From the cell containing the given text, extract its center point as (X, Y) coordinate. 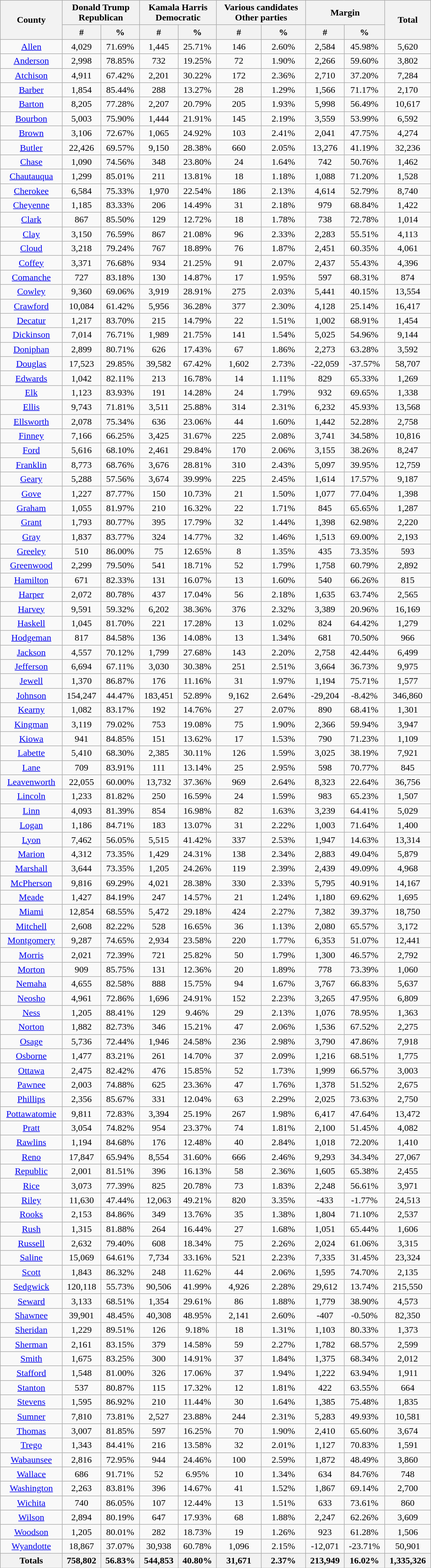
5,029 (407, 811)
82.58% (120, 984)
10,084 (81, 306)
983 (325, 796)
15.85% (197, 1070)
4,128 (325, 306)
77.28% (120, 104)
1,003 (325, 825)
20.96% (364, 609)
68.84% (364, 205)
29.18% (197, 912)
1,429 (159, 854)
Pottawatomie (31, 1113)
89.51% (120, 1330)
83.33% (120, 205)
9,293 (325, 1157)
47.64% (364, 1113)
66.83% (364, 984)
67.11% (120, 667)
20.79% (197, 104)
13,554 (407, 292)
681 (325, 638)
23,324 (407, 1258)
75.34% (120, 422)
1.71% (284, 508)
72.20% (364, 1143)
Anderson (31, 61)
1.54% (284, 335)
2,894 (81, 1517)
748 (407, 1474)
633 (325, 1503)
9,360 (81, 292)
664 (407, 1388)
Various candidatesOther parties (261, 13)
25.88% (197, 407)
1,315 (81, 1229)
Total (407, 20)
2,892 (407, 566)
11,630 (81, 1200)
5,025 (325, 335)
14.58% (197, 1344)
2,207 (159, 104)
314 (239, 407)
16.07% (197, 580)
1,422 (407, 205)
Kearny (31, 710)
2.59% (284, 1460)
59.60% (364, 61)
70 (239, 1431)
76.68% (120, 263)
68 (239, 1517)
84.58% (120, 638)
1,477 (81, 1056)
5,879 (407, 854)
2,080 (325, 926)
890 (325, 710)
1,442 (325, 422)
13.07% (197, 825)
27.68% (197, 652)
820 (239, 1200)
30,938 (159, 1546)
70.83% (364, 1445)
10 (239, 1474)
Neosho (31, 998)
Wyandotte (31, 1546)
6.95% (197, 1474)
395 (159, 522)
64.42% (364, 623)
2,385 (159, 753)
2.39% (284, 868)
2.20% (284, 652)
Trego (31, 1445)
Cowley (31, 292)
8,205 (81, 104)
65.38% (364, 1171)
17.32% (197, 1388)
2,998 (81, 61)
Jackson (31, 652)
143 (239, 652)
24.26% (197, 868)
85.01% (120, 176)
46.57% (364, 955)
Montgomery (31, 941)
1,577 (407, 681)
1,946 (159, 1041)
76.71% (120, 335)
2,141 (239, 1315)
2.28% (284, 1287)
25.19% (197, 1113)
220 (239, 941)
80.78% (120, 594)
63.55% (364, 1388)
18,867 (81, 1546)
377 (239, 306)
1.73% (284, 1070)
82,350 (407, 1315)
83.15% (120, 1344)
5,736 (81, 1041)
19 (239, 1532)
18,750 (407, 912)
244 (239, 1416)
82 (239, 811)
71.64% (364, 825)
824 (325, 623)
Rush (31, 1229)
2.08% (284, 436)
2,461 (159, 450)
37.36% (197, 782)
17.43% (197, 349)
69.00% (364, 537)
13.74% (364, 1287)
81.97% (120, 508)
-433 (325, 1200)
130 (159, 277)
1,513 (325, 537)
41.42% (197, 839)
205 (239, 104)
24.31% (197, 854)
52.89% (197, 696)
75.48% (364, 1402)
115 (159, 1388)
Morton (31, 969)
5,410 (81, 753)
Wallace (31, 1474)
1,837 (81, 537)
1,279 (407, 623)
23.06% (197, 422)
1.46% (284, 537)
-12,071 (325, 1546)
81.51% (120, 1171)
5,003 (81, 119)
15,069 (81, 1258)
9,743 (81, 407)
58,707 (407, 364)
25.82% (197, 955)
12.44% (197, 1503)
15.75% (197, 984)
Morris (31, 955)
52.28% (364, 422)
Stevens (31, 1402)
Stafford (31, 1373)
9,287 (81, 941)
3,919 (159, 292)
2,675 (407, 1085)
66.57% (364, 1070)
1.02% (284, 623)
1,696 (159, 998)
28.81% (197, 465)
2.19% (284, 119)
Decatur (31, 320)
Gray (31, 537)
2.03% (284, 292)
68.91% (364, 320)
1.35% (284, 551)
84.86% (120, 1215)
29.61% (197, 1301)
81.88% (120, 1229)
326 (159, 1373)
3,676 (159, 465)
348 (159, 162)
23.58% (197, 941)
2,170 (407, 90)
3,133 (81, 1301)
72 (239, 61)
5,288 (81, 479)
81.70% (120, 623)
65.57% (364, 926)
300 (159, 1359)
Butler (31, 147)
349 (159, 1215)
80.33% (364, 1330)
1,002 (325, 320)
81.39% (120, 811)
Lane (31, 768)
86.05% (120, 1503)
18.71% (197, 566)
Pratt (31, 1128)
24.92% (197, 133)
738 (325, 220)
36.28% (197, 306)
1,882 (81, 1027)
1.89% (284, 969)
817 (81, 638)
2,283 (325, 234)
206 (159, 205)
2,883 (325, 854)
82.42% (120, 1070)
Atchison (31, 75)
69.14% (364, 1488)
Rice (31, 1186)
1,045 (81, 623)
65.44% (364, 1229)
40.91% (364, 883)
24,513 (407, 1200)
73.63% (364, 1099)
2.95% (284, 768)
45.98% (364, 47)
660 (239, 147)
4,312 (81, 854)
753 (159, 724)
21.08% (197, 234)
41.99% (197, 1287)
2,072 (81, 594)
81.85% (120, 1431)
Norton (31, 1027)
3,218 (81, 249)
9.18% (197, 1330)
41 (239, 1488)
16.78% (197, 378)
82.22% (120, 926)
48.45% (120, 1315)
16.65% (197, 926)
75.90% (120, 119)
1,758 (325, 566)
544,853 (159, 1560)
22,426 (81, 147)
2,003 (81, 1085)
59 (239, 1344)
721 (159, 955)
346,860 (407, 696)
Comanche (31, 277)
72.78% (364, 220)
51.45% (364, 1128)
14.87% (197, 277)
221 (159, 623)
-29,204 (325, 696)
213,949 (325, 1560)
Wilson (31, 1517)
1.84% (284, 1359)
59.32% (120, 609)
87.77% (120, 494)
79.50% (120, 566)
Finney (31, 436)
2,537 (407, 1215)
Geary (31, 479)
68.57% (364, 1344)
Margin (345, 13)
14.70% (197, 1056)
61.06% (364, 1243)
1,462 (407, 162)
25 (239, 768)
56.61% (364, 1186)
6,694 (81, 667)
Graham (31, 508)
14.63% (364, 839)
17.28% (197, 623)
3,265 (325, 998)
47.95% (364, 998)
-1.77% (364, 1200)
1,185 (81, 205)
84.41% (120, 1445)
1,060 (407, 969)
1,799 (159, 652)
-23.71% (364, 1546)
2.73% (284, 364)
2,934 (159, 941)
71.69% (120, 47)
2.29% (284, 1099)
5,283 (325, 1416)
1,591 (407, 1445)
2,273 (325, 349)
860 (407, 1503)
23.37% (197, 1128)
75.71% (364, 681)
1,444 (159, 119)
17.79% (197, 522)
267 (239, 1113)
236 (239, 1041)
Smith (31, 1359)
60.78% (197, 1546)
35 (239, 1215)
1,528 (407, 176)
2.30% (284, 306)
3,971 (407, 1186)
1,536 (325, 1027)
56.05% (120, 839)
732 (159, 61)
1.77% (284, 941)
1,911 (407, 1373)
647 (159, 1517)
Barton (31, 104)
28 (239, 90)
2.09% (284, 1056)
192 (159, 710)
80.01% (120, 1532)
Labette (31, 753)
14.08% (197, 638)
2,012 (407, 1359)
521 (239, 1258)
91 (239, 263)
2,021 (81, 955)
38.90% (364, 1301)
740 (81, 1503)
Jefferson (31, 667)
77.39% (120, 1186)
14,167 (407, 883)
540 (325, 580)
-37.57% (364, 364)
16,169 (407, 609)
57.56% (120, 479)
1,804 (325, 1215)
Doniphan (31, 349)
Pawnee (31, 1085)
888 (159, 984)
14.91% (197, 1359)
932 (325, 392)
6,353 (325, 941)
50.76% (364, 162)
7,166 (81, 436)
31.60% (197, 1157)
1.24% (284, 897)
30 (239, 1402)
211 (159, 176)
1.95% (284, 277)
2,439 (325, 868)
6,417 (325, 1113)
1.44% (284, 522)
86.32% (120, 1272)
1.98% (284, 1113)
68.30% (120, 753)
86.92% (120, 1402)
1,989 (159, 335)
71.20% (364, 176)
71.23% (364, 739)
12.48% (197, 1143)
1,301 (407, 710)
Kingman (31, 724)
63.74% (364, 594)
66.26% (364, 580)
Rooks (31, 1215)
Republic (31, 1171)
3,741 (325, 436)
5,441 (325, 292)
Brown (31, 133)
82.33% (120, 580)
31.67% (197, 436)
1,363 (407, 1013)
2.01% (284, 1445)
1,947 (325, 839)
-407 (325, 1315)
1,018 (325, 1143)
1.52% (284, 1488)
Harper (31, 594)
80.87% (120, 1388)
Woodson (31, 1532)
56 (239, 594)
13.81% (197, 176)
3,315 (407, 1243)
2,700 (407, 1488)
2,001 (81, 1171)
10,581 (407, 1416)
12.36% (197, 969)
Osage (31, 1041)
1.31% (284, 1330)
1,695 (407, 897)
3,664 (325, 667)
47.44% (120, 1200)
7,921 (407, 753)
60.79% (364, 566)
81.00% (120, 1373)
215,550 (407, 1287)
Sheridan (31, 1330)
2.34% (284, 854)
10.73% (197, 494)
6,584 (81, 191)
29,612 (325, 1287)
39.95% (364, 465)
1,343 (81, 1445)
Meade (31, 897)
1,051 (325, 1229)
Johnson (31, 696)
Stanton (31, 1388)
1,779 (325, 1301)
4,113 (407, 234)
1.50% (284, 494)
68.41% (364, 710)
815 (407, 580)
-22,059 (325, 364)
72.44% (120, 1041)
5,097 (325, 465)
49.04% (364, 854)
17.06% (197, 1373)
16.98% (197, 811)
3,425 (159, 436)
9,144 (407, 335)
1,400 (407, 825)
3,007 (81, 1431)
626 (159, 349)
3,003 (407, 1070)
37.20% (364, 75)
86 (239, 1301)
3,054 (81, 1128)
14.76% (197, 710)
251 (239, 667)
11.16% (197, 681)
3,802 (407, 61)
64.41% (364, 811)
1,229 (81, 1330)
17,523 (81, 364)
Sherman (31, 1344)
1,233 (81, 796)
2,025 (325, 1099)
81.82% (120, 796)
74 (239, 1128)
63.28% (364, 349)
215 (159, 320)
1.93% (284, 104)
1.38% (284, 1215)
1,065 (159, 133)
24.91% (197, 998)
3,511 (159, 407)
854 (159, 811)
216 (159, 1445)
1,180 (325, 897)
1,077 (325, 494)
71.17% (364, 90)
21.25% (197, 263)
4,614 (325, 191)
66.25% (120, 436)
825 (159, 1186)
80.71% (120, 349)
29.84% (197, 450)
Kamala HarrisDemocratic (178, 13)
1,378 (325, 1085)
1,605 (325, 1171)
437 (159, 594)
-0.50% (364, 1315)
Miami (31, 912)
1,335,326 (407, 1560)
74.70% (364, 1272)
69.57% (120, 147)
1,445 (159, 47)
1,269 (407, 378)
7,462 (81, 839)
Saline (31, 1258)
61.28% (364, 1532)
979 (325, 205)
119 (239, 868)
17.57% (364, 479)
74.65% (120, 941)
941 (81, 739)
1,217 (81, 320)
1,370 (81, 681)
1.13% (284, 926)
2.98% (284, 1041)
1,354 (159, 1301)
2,565 (407, 594)
3,394 (159, 1113)
261 (159, 1056)
2.41% (284, 133)
12.04% (197, 1099)
2,410 (325, 1431)
21.91% (197, 119)
2,248 (325, 1186)
172 (239, 75)
Totals (31, 1560)
11.44% (197, 1402)
20 (239, 969)
2,135 (407, 1272)
954 (159, 1128)
23.80% (197, 162)
10,617 (407, 104)
83.18% (120, 277)
2.46% (284, 1157)
686 (81, 1474)
55.73% (120, 1287)
3,860 (407, 1460)
13,276 (325, 147)
1,385 (325, 1402)
41.19% (364, 147)
3,106 (81, 133)
107 (159, 1503)
61.42% (120, 306)
Franklin (31, 465)
34.34% (364, 1157)
5,515 (159, 839)
778 (325, 969)
2,201 (159, 75)
5,637 (407, 984)
1,375 (325, 1359)
541 (159, 566)
86.87% (120, 681)
9,811 (81, 1113)
Lincoln (31, 796)
1,109 (407, 739)
145 (239, 119)
17.93% (197, 1517)
250 (159, 796)
3,389 (325, 609)
9,816 (81, 883)
1.87% (284, 249)
2,100 (325, 1128)
Allen (31, 47)
909 (81, 969)
727 (81, 277)
70.12% (120, 652)
8,247 (407, 450)
1.78% (284, 220)
14.67% (197, 1488)
Chautauqua (31, 176)
83.91% (120, 768)
1,300 (325, 955)
424 (239, 912)
72.39% (120, 955)
Thomas (31, 1431)
Grant (31, 522)
183 (159, 825)
83.77% (120, 537)
2,153 (81, 1215)
625 (159, 1085)
2,041 (325, 133)
69.06% (120, 292)
1.18% (284, 176)
Russell (31, 1243)
2,608 (81, 926)
17.04% (197, 594)
16.25% (197, 1431)
69.29% (120, 883)
68.34% (364, 1359)
14.77% (197, 537)
7,810 (81, 1416)
138 (239, 854)
154,247 (81, 696)
13,314 (407, 839)
Logan (31, 825)
Greenwood (31, 566)
Lyon (31, 839)
1,299 (81, 176)
25.14% (364, 306)
84.19% (120, 897)
Clay (31, 234)
Ford (31, 450)
379 (159, 1344)
2,220 (407, 522)
70.77% (364, 768)
31.45% (364, 1258)
12,063 (159, 1200)
8,740 (407, 191)
3,559 (325, 119)
Linn (31, 811)
23.88% (197, 1416)
85.50% (120, 220)
52.79% (364, 191)
73.61% (364, 1503)
40.15% (364, 292)
1,055 (81, 508)
Shawnee (31, 1315)
1,867 (325, 1488)
6,499 (407, 652)
16.32% (197, 508)
21.75% (197, 335)
62.26% (364, 1517)
2,275 (407, 1027)
346 (159, 1027)
3.35% (284, 1200)
6,202 (159, 609)
186 (239, 191)
90,506 (159, 1287)
18.34% (197, 1243)
1,970 (159, 191)
1,507 (407, 796)
Ottawa (31, 1070)
63 (239, 1099)
Hamilton (31, 580)
Phillips (31, 1099)
40 (239, 1143)
58 (239, 1171)
5,956 (159, 306)
84.76% (364, 1474)
76.59% (120, 234)
16.02% (364, 1560)
62.98% (364, 522)
Nemaha (31, 984)
476 (159, 1070)
37.07% (120, 1546)
13.76% (197, 1215)
31,671 (239, 1560)
18.89% (197, 249)
76 (239, 249)
264 (159, 1229)
50 (239, 955)
Cherokee (31, 191)
3,030 (159, 667)
71.10% (364, 1215)
68.10% (120, 450)
74.82% (120, 1128)
150 (159, 494)
2,584 (325, 47)
19.25% (197, 61)
55.51% (364, 234)
84.68% (120, 1143)
19.08% (197, 724)
33.16% (197, 1258)
72.83% (120, 1113)
330 (239, 883)
72.95% (120, 1460)
77.04% (364, 494)
12,759 (407, 465)
-8.42% (364, 696)
9,975 (407, 667)
4,655 (81, 984)
6,232 (325, 407)
2.51% (284, 667)
2.43% (284, 465)
79.40% (120, 1243)
4,961 (81, 998)
758,802 (81, 1560)
15.21% (197, 1027)
1.68% (284, 1229)
3,592 (407, 349)
146 (239, 47)
Donald TrumpRepublican (101, 13)
Dickinson (31, 335)
6,809 (407, 998)
790 (325, 739)
56.83% (120, 1560)
874 (407, 277)
Marshall (31, 868)
9,187 (407, 479)
4,911 (81, 75)
4,021 (159, 883)
1,076 (325, 1013)
38.26% (364, 450)
2,632 (81, 1243)
2,451 (325, 249)
1,872 (325, 1460)
49.21% (197, 1200)
152 (239, 998)
16.13% (197, 1171)
12 (239, 1388)
49.93% (364, 1416)
1,775 (407, 1056)
12.65% (197, 551)
2,599 (407, 1344)
Ellis (31, 407)
38.36% (197, 609)
2,455 (407, 1171)
McPherson (31, 883)
1.83% (284, 1186)
69.65% (364, 392)
13,472 (407, 1113)
170 (239, 450)
282 (159, 1532)
85.75% (120, 969)
85.44% (120, 90)
1,427 (81, 897)
4,274 (407, 133)
24.46% (197, 1460)
2,710 (325, 75)
67 (239, 349)
3,371 (81, 263)
9,150 (159, 147)
593 (407, 551)
Marion (31, 854)
86.00% (120, 551)
27,067 (407, 1157)
65.94% (120, 1157)
528 (159, 926)
County (31, 20)
Harvey (31, 609)
1,216 (325, 1056)
84.85% (120, 739)
44.47% (120, 696)
14.28% (197, 392)
68.76% (120, 465)
Chase (31, 162)
14.49% (197, 205)
Mitchell (31, 926)
4,061 (407, 249)
78.95% (364, 1013)
1,506 (407, 1532)
3,767 (325, 984)
22.54% (197, 191)
13,732 (159, 782)
39,582 (159, 364)
709 (81, 768)
67.52% (364, 1027)
4,926 (239, 1287)
16.44% (197, 1229)
Kiowa (31, 739)
30.22% (197, 75)
151 (159, 739)
1,088 (325, 176)
608 (159, 1243)
4,093 (81, 811)
9.46% (197, 1013)
83.93% (120, 392)
2,247 (325, 1517)
1,843 (81, 1272)
435 (325, 551)
Rawlins (31, 1143)
78.85% (120, 61)
3,609 (407, 1517)
2,527 (159, 1416)
65.23% (364, 796)
30.38% (197, 667)
1.29% (284, 90)
5,616 (81, 450)
83.81% (120, 1488)
1,082 (81, 710)
934 (159, 263)
Edwards (31, 378)
1,782 (325, 1344)
73 (239, 1186)
Bourbon (31, 119)
8,554 (159, 1157)
Leavenworth (31, 782)
36,756 (407, 782)
4,573 (407, 1301)
36.73% (364, 667)
136 (159, 638)
829 (325, 378)
1.63% (284, 811)
56.49% (364, 104)
1,222 (325, 1373)
2,437 (325, 263)
1,123 (81, 392)
8,773 (81, 465)
63.94% (364, 1373)
65.65% (364, 508)
7,382 (325, 912)
248 (159, 1272)
1.86% (284, 349)
29 (239, 1013)
141 (239, 335)
5,998 (325, 104)
12,854 (81, 912)
4,029 (81, 47)
2,366 (325, 724)
337 (239, 839)
71.81% (120, 407)
331 (159, 1099)
29.85% (120, 364)
68.55% (120, 912)
25.71% (197, 47)
2,193 (407, 537)
213 (159, 378)
Ness (31, 1013)
74.56% (120, 162)
38.19% (364, 753)
1.11% (284, 378)
1,103 (325, 1330)
83.25% (120, 1359)
82.11% (120, 378)
2,263 (81, 1488)
2,475 (81, 1070)
Sedgwick (31, 1287)
Ellsworth (31, 422)
1,090 (81, 162)
4,396 (407, 263)
1.26% (284, 1532)
666 (239, 1157)
7,734 (159, 1258)
1.67% (284, 984)
767 (159, 249)
23.36% (197, 1085)
88.41% (120, 1013)
634 (325, 1474)
11.62% (197, 1272)
9,162 (239, 696)
39.99% (197, 479)
80.77% (120, 522)
79.24% (120, 249)
1.94% (284, 1373)
20.78% (197, 1186)
Gove (31, 494)
64.61% (120, 1258)
85.67% (120, 1099)
191 (159, 392)
13.14% (197, 768)
2,161 (81, 1344)
54.96% (364, 335)
422 (325, 1388)
18.73% (197, 1532)
24.58% (197, 1041)
Cheyenne (31, 205)
22,055 (81, 782)
2,024 (325, 1243)
1,602 (239, 364)
6,592 (407, 119)
598 (325, 768)
53.99% (364, 119)
83.70% (120, 320)
28.91% (197, 292)
923 (325, 1532)
74.88% (120, 1085)
Cloud (31, 249)
Crawford (31, 306)
Seward (31, 1301)
40.80% (197, 1560)
45.93% (364, 407)
7,335 (325, 1258)
742 (325, 162)
103 (239, 133)
94 (239, 984)
3,947 (407, 724)
944 (159, 1460)
2.05% (284, 147)
Washington (31, 1488)
13.27% (197, 90)
1,014 (407, 220)
73.81% (120, 1416)
3,155 (325, 450)
60.35% (364, 249)
2,078 (81, 422)
1,548 (81, 1373)
14.57% (197, 897)
13.62% (197, 739)
Coffey (31, 263)
247 (159, 897)
Greeley (31, 551)
72.86% (120, 998)
79.02% (120, 724)
1,287 (407, 508)
5,620 (407, 47)
83.17% (120, 710)
1,096 (239, 1546)
70.50% (364, 638)
Osborne (31, 1056)
60.00% (120, 782)
3,150 (81, 234)
1,338 (407, 392)
34.58% (364, 436)
1,835 (407, 1402)
1,186 (81, 825)
1,042 (81, 378)
2,816 (81, 1460)
9,591 (81, 609)
36 (239, 926)
39,901 (81, 1315)
72.67% (120, 133)
14.79% (197, 320)
13,568 (407, 407)
14 (239, 378)
2.32% (284, 609)
Elk (31, 392)
Douglas (31, 364)
1,373 (407, 1330)
3,119 (81, 724)
16.59% (197, 796)
510 (81, 551)
4,968 (407, 868)
4,082 (407, 1128)
Reno (31, 1157)
7,284 (407, 75)
1,454 (407, 320)
2,792 (407, 955)
1,606 (407, 1229)
42.44% (364, 652)
1.76% (284, 1085)
100 (239, 1460)
120,118 (81, 1287)
3,025 (325, 753)
2,356 (81, 1099)
80.19% (120, 1517)
83.21% (120, 1056)
65.33% (364, 378)
Sumner (31, 1416)
Jewell (31, 681)
65.60% (364, 1431)
310 (239, 465)
Hodgeman (31, 638)
2,299 (81, 566)
68.31% (364, 277)
1,127 (325, 1445)
12,441 (407, 941)
5,795 (325, 883)
17,847 (81, 1157)
275 (239, 292)
2.53% (284, 839)
3,172 (407, 926)
966 (407, 638)
671 (81, 580)
636 (159, 422)
Riley (31, 1200)
49.09% (364, 868)
73.39% (364, 969)
7,918 (407, 1041)
111 (159, 768)
2.45% (284, 479)
1,635 (325, 594)
969 (239, 782)
13.58% (197, 1445)
3,073 (81, 1186)
1,566 (325, 90)
47.75% (364, 133)
3,644 (81, 868)
91.71% (120, 1474)
96 (239, 234)
5,472 (159, 912)
2.84% (284, 1143)
Wichita (31, 1503)
3,239 (325, 811)
8,323 (325, 782)
1,999 (325, 1070)
40,308 (159, 1315)
4,557 (81, 652)
30.11% (197, 753)
75.33% (120, 191)
2,750 (407, 1099)
2,266 (325, 61)
Scott (31, 1272)
2.26% (284, 1243)
2.37% (284, 1560)
7,014 (81, 335)
1.97% (284, 681)
1,793 (81, 522)
1,675 (81, 1359)
Wabaunsee (31, 1460)
1,410 (407, 1143)
Barber (31, 90)
16,417 (407, 306)
51.52% (364, 1085)
22.64% (364, 782)
2,899 (81, 349)
2.22% (284, 825)
48.49% (364, 1460)
2.15% (284, 1546)
69.62% (364, 897)
Clark (31, 220)
8 (239, 551)
3,790 (325, 1041)
51.07% (364, 941)
1.53% (284, 739)
32,236 (407, 147)
10,816 (407, 436)
48.95% (197, 1315)
59.94% (364, 724)
55.43% (364, 263)
Haskell (31, 623)
288 (159, 90)
376 (239, 609)
84.71% (120, 825)
324 (159, 537)
82.73% (120, 1027)
47.86% (364, 1041)
50,901 (407, 1546)
1,227 (81, 494)
1,854 (81, 90)
12.72% (197, 220)
537 (81, 1388)
1,614 (325, 479)
183,451 (159, 696)
39.37% (364, 912)
